Extract the (X, Y) coordinate from the center of the cell holding the provided text.  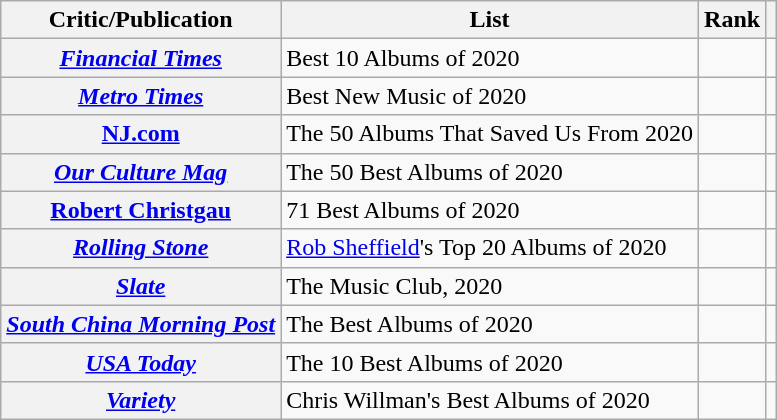
Rob Sheffield's Top 20 Albums of 2020 (490, 248)
Critic/Publication (141, 20)
NJ.com (141, 134)
USA Today (141, 362)
The 50 Best Albums of 2020 (490, 172)
South China Morning Post (141, 324)
Our Culture Mag (141, 172)
Best New Music of 2020 (490, 96)
Slate (141, 286)
Robert Christgau (141, 210)
Chris Willman's Best Albums of 2020 (490, 400)
Best 10 Albums of 2020 (490, 58)
Financial Times (141, 58)
71 Best Albums of 2020 (490, 210)
The 10 Best Albums of 2020 (490, 362)
Rank (732, 20)
List (490, 20)
Rolling Stone (141, 248)
Variety (141, 400)
The Best Albums of 2020 (490, 324)
The 50 Albums That Saved Us From 2020 (490, 134)
Metro Times (141, 96)
The Music Club, 2020 (490, 286)
